Locate the cell with the specified text and output its (x, y) center coordinate. 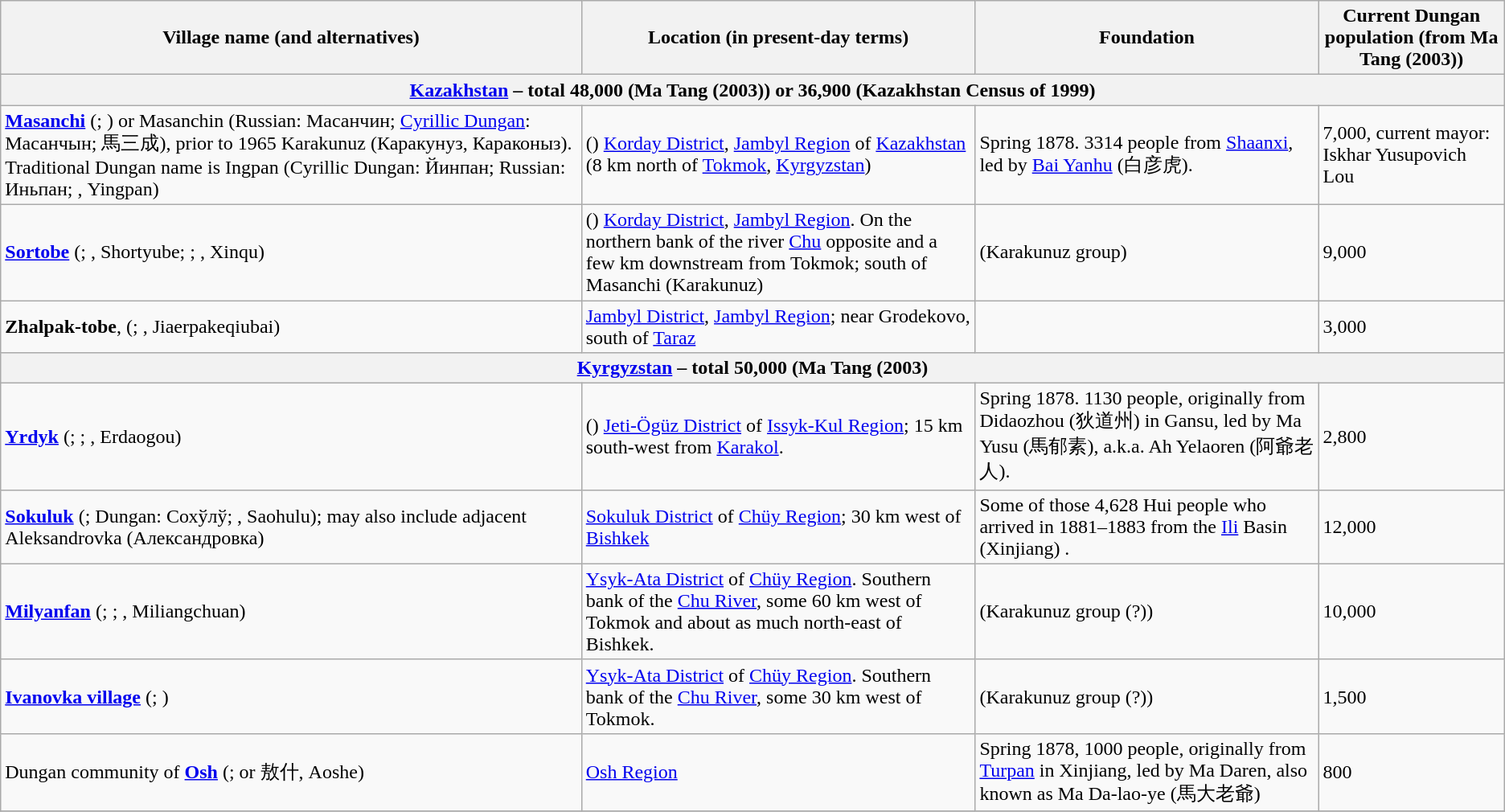
800 (1412, 772)
10,000 (1412, 611)
(Karakunuz group) (1146, 252)
2,800 (1412, 437)
Current Dungan population (from Ma Tang (2003)) (1412, 38)
Dungan community of Osh (; or 敖什, Aoshe) (291, 772)
Spring 1878. 3314 people from Shaanxi, led by Bai Yanhu (白彦虎). (1146, 155)
() Korday District, Jambyl Region. On the northern bank of the river Chu opposite and a few km downstream from Tokmok; south of Masanchi (Karakunuz) (778, 252)
Spring 1878. 1130 people, originally from Didaozhou (狄道州) in Gansu, led by Ma Yusu (馬郁素), a.k.a. Ah Yelaoren (阿爺老人). (1146, 437)
Ysyk-Ata District of Chüy Region. Southern bank of the Chu River, some 30 km west of Tokmok. (778, 696)
7,000, current mayor: Iskhar Yusupovich Lou (1412, 155)
Foundation (1146, 38)
Sokuluk (; Dungan: Сохўлў; , Saohulu); may also include adjacent Aleksandrovka (Александровка) (291, 527)
Jambyl District, Jambyl Region; near Grodekovo, south of Taraz (778, 326)
Osh Region (778, 772)
3,000 (1412, 326)
Sortobe (; , Shortyube; ; , Xinqu) (291, 252)
12,000 (1412, 527)
Location (in present-day terms) (778, 38)
Village name (and alternatives) (291, 38)
Spring 1878, 1000 people, originally from Turpan in Xinjiang, led by Ma Daren, also known as Ma Da-lao-ye (馬大老爺) (1146, 772)
Zhalpak-tobe, (; , Jiaerpakeqiubai) (291, 326)
Sokuluk District of Chüy Region; 30 km west of Bishkek (778, 527)
Ysyk-Ata District of Chüy Region. Southern bank of the Chu River, some 60 km west of Tokmok and about as much north-east of Bishkek. (778, 611)
Some of those 4,628 Hui people who arrived in 1881–1883 from the Ili Basin (Xinjiang) . (1146, 527)
Milyanfan (; ; , Miliangchuan) (291, 611)
() Korday District, Jambyl Region of Kazakhstan (8 km north of Tokmok, Kyrgyzstan) (778, 155)
Yrdyk (; ; , Erdaogou) (291, 437)
Ivanovka village (; ) (291, 696)
1,500 (1412, 696)
Kazakhstan – total 48,000 (Ma Tang (2003)) or 36,900 (Kazakhstan Census of 1999) (752, 90)
() Jeti-Ögüz District of Issyk-Kul Region; 15 km south-west from Karakol. (778, 437)
Kyrgyzstan – total 50,000 (Ma Tang (2003) (752, 368)
9,000 (1412, 252)
